Return the [X, Y] coordinate for the center point of the cell that contains the specified text.  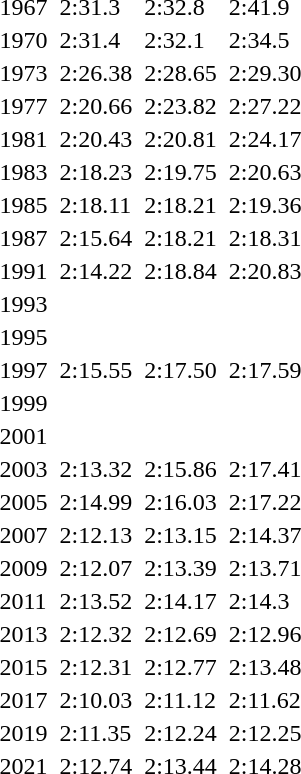
2:12.24 [181, 733]
2:17.50 [181, 370]
2:23.82 [181, 106]
2:18.23 [96, 172]
2:14.99 [96, 502]
2:12.69 [181, 634]
2:15.86 [181, 469]
2:12.13 [96, 535]
2:14.22 [96, 271]
2:12.77 [181, 667]
2:20.43 [96, 139]
2:18.11 [96, 205]
2:20.81 [181, 139]
2:12.32 [96, 634]
2:15.55 [96, 370]
2:14.17 [181, 601]
2:13.15 [181, 535]
2:18.84 [181, 271]
2:13.32 [96, 469]
2:13.52 [96, 601]
2:32.1 [181, 40]
2:11.12 [181, 700]
2:20.66 [96, 106]
2:28.65 [181, 73]
2:19.75 [181, 172]
2:11.35 [96, 733]
2:10.03 [96, 700]
2:12.31 [96, 667]
2:26.38 [96, 73]
2:15.64 [96, 238]
2:16.03 [181, 502]
2:12.07 [96, 568]
2:31.4 [96, 40]
2:13.39 [181, 568]
